Detect which cell encompasses the target text, then output its [x, y] center coordinate. 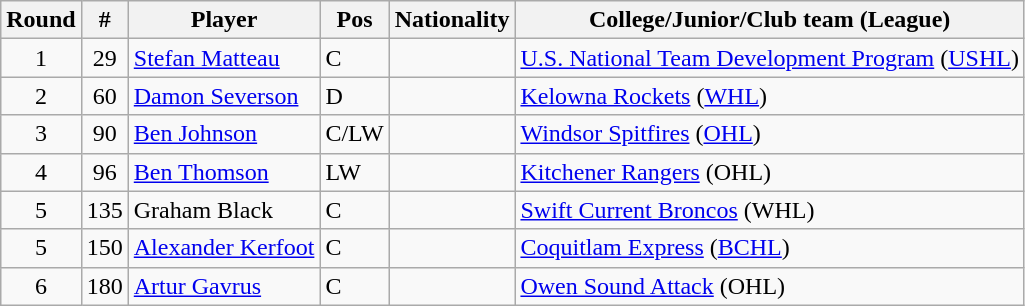
C/LW [354, 134]
29 [104, 58]
Damon Severson [224, 96]
U.S. National Team Development Program (USHL) [770, 58]
96 [104, 172]
Owen Sound Attack (OHL) [770, 286]
Player [224, 20]
Swift Current Broncos (WHL) [770, 210]
College/Junior/Club team (League) [770, 20]
6 [41, 286]
LW [354, 172]
Alexander Kerfoot [224, 248]
Ben Thomson [224, 172]
60 [104, 96]
4 [41, 172]
3 [41, 134]
Stefan Matteau [224, 58]
1 [41, 58]
Coquitlam Express (BCHL) [770, 248]
Pos [354, 20]
Ben Johnson [224, 134]
135 [104, 210]
90 [104, 134]
Nationality [452, 20]
Windsor Spitfires (OHL) [770, 134]
2 [41, 96]
Round [41, 20]
Kitchener Rangers (OHL) [770, 172]
# [104, 20]
Graham Black [224, 210]
D [354, 96]
Artur Gavrus [224, 286]
150 [104, 248]
180 [104, 286]
Kelowna Rockets (WHL) [770, 96]
